Pinpoint the cell where the given text exists, returning its (x, y) midpoint coordinate. 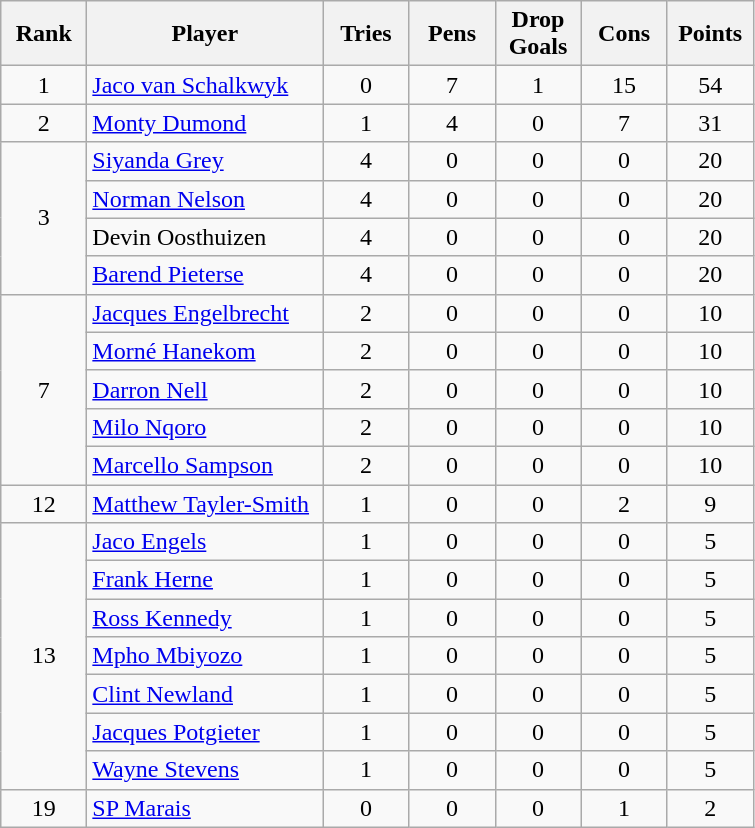
Frank Herne (205, 580)
19 (44, 808)
Rank (44, 34)
Jacques Engelbrecht (205, 313)
54 (710, 85)
Pens (452, 34)
Morné Hanekom (205, 351)
Cons (624, 34)
Siyanda Grey (205, 161)
Devin Oosthuizen (205, 237)
Player (205, 34)
Barend Pieterse (205, 275)
13 (44, 656)
Marcello Sampson (205, 465)
SP Marais (205, 808)
Drop Goals (538, 34)
Milo Nqoro (205, 427)
12 (44, 503)
Ross Kennedy (205, 618)
31 (710, 123)
Darron Nell (205, 389)
15 (624, 85)
9 (710, 503)
Matthew Tayler-Smith (205, 503)
Jaco Engels (205, 542)
Wayne Stevens (205, 770)
Norman Nelson (205, 199)
Jacques Potgieter (205, 732)
Clint Newland (205, 694)
Mpho Mbiyozo (205, 656)
Jaco van Schalkwyk (205, 85)
Tries (366, 34)
Monty Dumond (205, 123)
Points (710, 34)
3 (44, 218)
